Return (X, Y) of the center of cell containing provided text 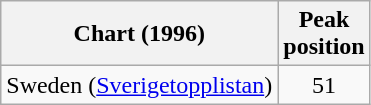
Peakposition (324, 34)
Chart (1996) (140, 34)
Sweden (Sverigetopplistan) (140, 85)
51 (324, 85)
